Output the (X, Y) coordinate of the center of the cell containing the given text.  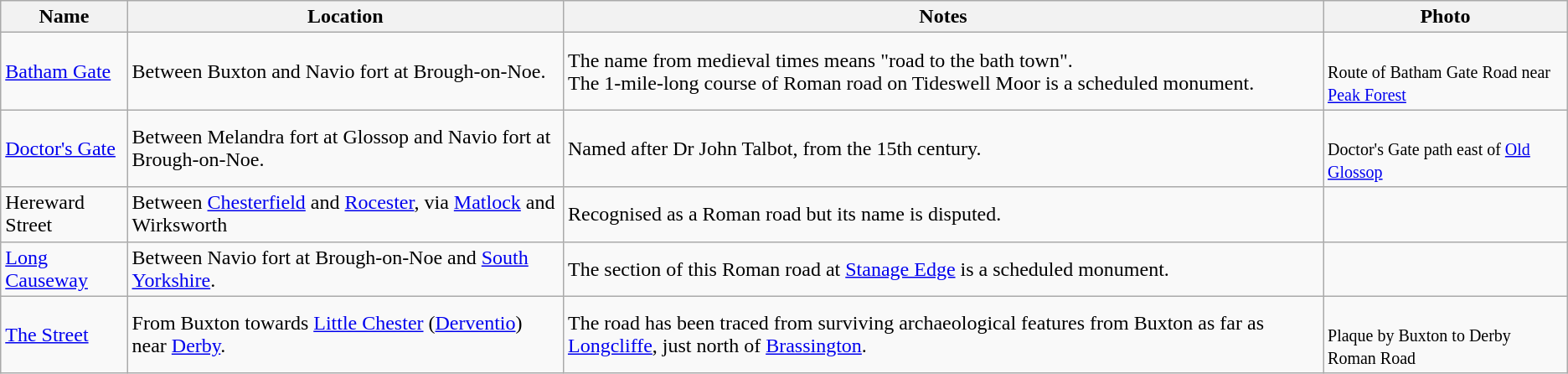
Long Causeway (64, 268)
The section of this Roman road at Stanage Edge is a scheduled monument. (943, 268)
Hereward Street (64, 215)
Batham Gate (64, 71)
Between Chesterfield and Rocester, via Matlock and Wirksworth (345, 215)
Notes (943, 17)
Photo (1446, 17)
Named after Dr John Talbot, from the 15th century. (943, 148)
Between Navio fort at Brough-on-Noe and South Yorkshire. (345, 268)
The Street (64, 335)
Plaque by Buxton to Derby Roman Road (1446, 335)
Doctor's Gate path east of Old Glossop (1446, 148)
Between Buxton and Navio fort at Brough-on-Noe. (345, 71)
Between Melandra fort at Glossop and Navio fort at Brough-on-Noe. (345, 148)
The name from medieval times means "road to the bath town".The 1-mile-long course of Roman road on Tideswell Moor is a scheduled monument. (943, 71)
From Buxton towards Little Chester (Derventio) near Derby. (345, 335)
Recognised as a Roman road but its name is disputed. (943, 215)
Name (64, 17)
Location (345, 17)
The road has been traced from surviving archaeological features from Buxton as far as Longcliffe, just north of Brassington. (943, 335)
Doctor's Gate (64, 148)
Route of Batham Gate Road near Peak Forest (1446, 71)
